Extract the [x, y] coordinate from the center of the cell holding the provided text.  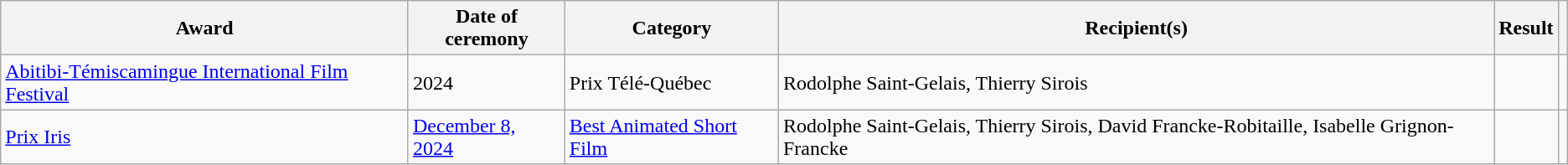
2024 [486, 82]
Award [204, 28]
Best Animated Short Film [672, 137]
December 8, 2024 [486, 137]
Abitibi-Témiscamingue International Film Festival [204, 82]
Date of ceremony [486, 28]
Recipient(s) [1136, 28]
Result [1526, 28]
Prix Iris [204, 137]
Prix Télé-Québec [672, 82]
Rodolphe Saint-Gelais, Thierry Sirois [1136, 82]
Category [672, 28]
Rodolphe Saint-Gelais, Thierry Sirois, David Francke-Robitaille, Isabelle Grignon-Francke [1136, 137]
